Search for the cell housing the specified text and yield its (x, y) center coordinate. 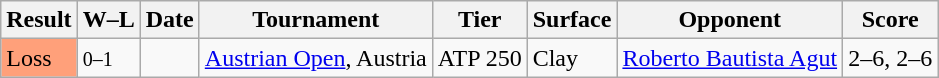
Roberto Bautista Agut (730, 58)
Tier (480, 20)
W–L (108, 20)
Opponent (730, 20)
Tournament (316, 20)
2–6, 2–6 (890, 58)
Loss (39, 58)
0–1 (108, 58)
Surface (572, 20)
Clay (572, 58)
Austrian Open, Austria (316, 58)
Date (170, 20)
ATP 250 (480, 58)
Result (39, 20)
Score (890, 20)
